For the text-containing cell, return its midpoint in [X, Y] coordinate format. 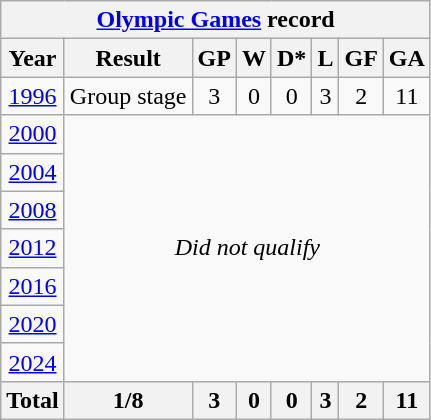
Group stage [128, 96]
Year [33, 58]
Total [33, 400]
W [254, 58]
2004 [33, 172]
L [326, 58]
Result [128, 58]
GF [361, 58]
2020 [33, 324]
2024 [33, 362]
1/8 [128, 400]
1996 [33, 96]
GA [406, 58]
2012 [33, 248]
2016 [33, 286]
2000 [33, 134]
2008 [33, 210]
Olympic Games record [216, 20]
Did not qualify [247, 248]
GP [214, 58]
D* [291, 58]
